Scan for the cell matching the given text and deliver its [X, Y] coordinate at center. 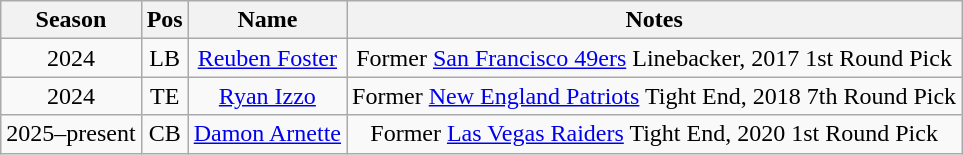
Season [71, 20]
Name [267, 20]
Pos [164, 20]
Notes [654, 20]
CB [164, 134]
Ryan Izzo [267, 96]
Reuben Foster [267, 58]
Damon Arnette [267, 134]
LB [164, 58]
Former New England Patriots Tight End, 2018 7th Round Pick [654, 96]
TE [164, 96]
Former San Francisco 49ers Linebacker, 2017 1st Round Pick [654, 58]
2025–present [71, 134]
Former Las Vegas Raiders Tight End, 2020 1st Round Pick [654, 134]
